Search for the cell housing the specified text and yield its (X, Y) center coordinate. 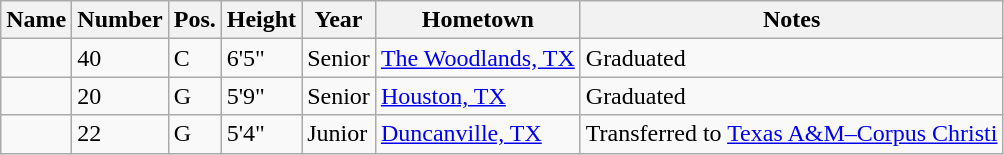
Notes (792, 20)
22 (120, 134)
20 (120, 96)
5'9" (261, 96)
Transferred to Texas A&M–Corpus Christi (792, 134)
Houston, TX (478, 96)
6'5" (261, 58)
40 (120, 58)
Duncanville, TX (478, 134)
Junior (339, 134)
Height (261, 20)
The Woodlands, TX (478, 58)
Number (120, 20)
C (194, 58)
Year (339, 20)
Name (36, 20)
Pos. (194, 20)
Hometown (478, 20)
5'4" (261, 134)
